Return (X, Y) of the center of cell containing provided text 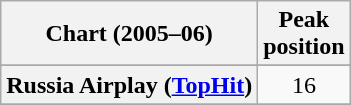
Peakposition (304, 34)
Chart (2005–06) (130, 34)
16 (304, 85)
Russia Airplay (TopHit) (130, 85)
